Locate the cell with the specified text and output its [x, y] center coordinate. 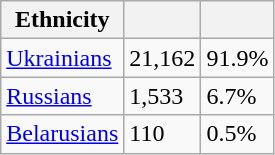
0.5% [238, 134]
Russians [62, 96]
Ukrainians [62, 58]
91.9% [238, 58]
21,162 [162, 58]
Belarusians [62, 134]
6.7% [238, 96]
Ethnicity [62, 20]
110 [162, 134]
1,533 [162, 96]
